Detect which cell encompasses the target text, then output its [x, y] center coordinate. 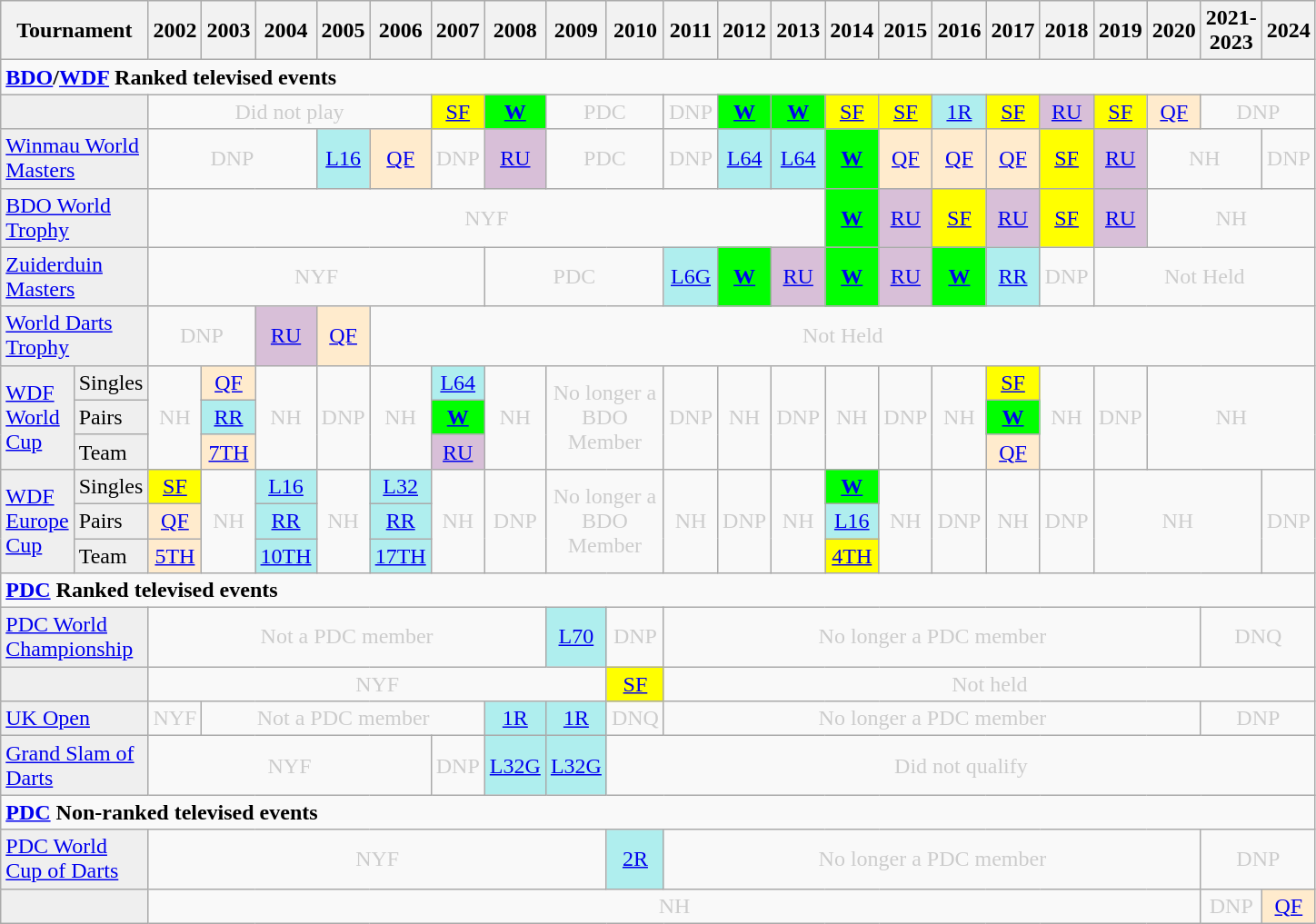
2010 [634, 31]
2011 [691, 31]
7TH [229, 452]
2017 [1012, 31]
BDO World Trophy [75, 218]
Tournament [75, 31]
2021-2023 [1231, 31]
2009 [576, 31]
2020 [1174, 31]
PDC World Cup of Darts [75, 859]
2018 [1067, 31]
WDF Europe Cup [37, 521]
2013 [798, 31]
Winmau World Masters [75, 158]
Grand Slam of Darts [75, 765]
UK Open [75, 719]
17TH [400, 555]
2016 [960, 31]
Did not qualify [961, 765]
2R [634, 859]
BDO/WDF Ranked televised events [658, 77]
PDC Ranked televised events [658, 591]
2015 [905, 31]
Not held [989, 684]
2002 [174, 31]
2003 [229, 31]
PDC World Championship [75, 638]
World Darts Trophy [75, 336]
2012 [745, 31]
2004 [285, 31]
Did not play [289, 112]
4TH [852, 555]
2007 [458, 31]
PDC Non-ranked televised events [658, 812]
2008 [514, 31]
10TH [285, 555]
L6G [691, 276]
WDF World Cup [37, 417]
2019 [1120, 31]
L70 [576, 638]
Zuiderduin Masters [75, 276]
2024 [1289, 31]
L32 [400, 486]
2014 [852, 31]
5TH [174, 555]
2006 [400, 31]
2005 [344, 31]
